Detect which cell encompasses the target text, then output its [X, Y] center coordinate. 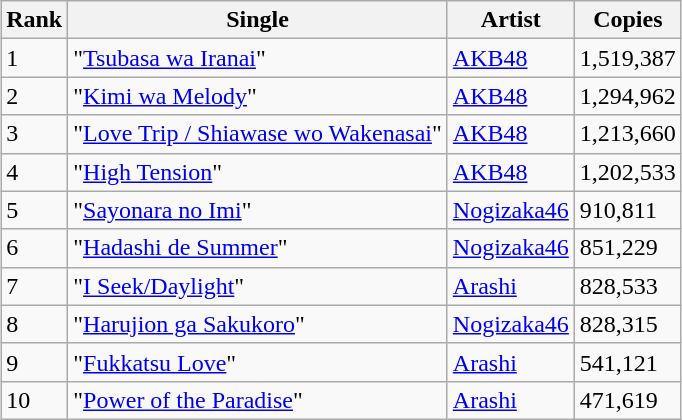
828,315 [628, 324]
1,202,533 [628, 172]
2 [34, 96]
8 [34, 324]
1,213,660 [628, 134]
851,229 [628, 248]
"Harujion ga Sakukoro" [258, 324]
"Kimi wa Melody" [258, 96]
Artist [510, 20]
541,121 [628, 362]
471,619 [628, 400]
1,294,962 [628, 96]
1 [34, 58]
3 [34, 134]
7 [34, 286]
828,533 [628, 286]
Copies [628, 20]
"Tsubasa wa Iranai" [258, 58]
1,519,387 [628, 58]
910,811 [628, 210]
4 [34, 172]
"Power of the Paradise" [258, 400]
"Hadashi de Summer" [258, 248]
"Fukkatsu Love" [258, 362]
6 [34, 248]
"Love Trip / Shiawase wo Wakenasai" [258, 134]
"High Tension" [258, 172]
10 [34, 400]
Rank [34, 20]
5 [34, 210]
"Sayonara no Imi" [258, 210]
9 [34, 362]
Single [258, 20]
"I Seek/Daylight" [258, 286]
